Determine the (x, y) coordinate at the center of the cell enclosing the given text.  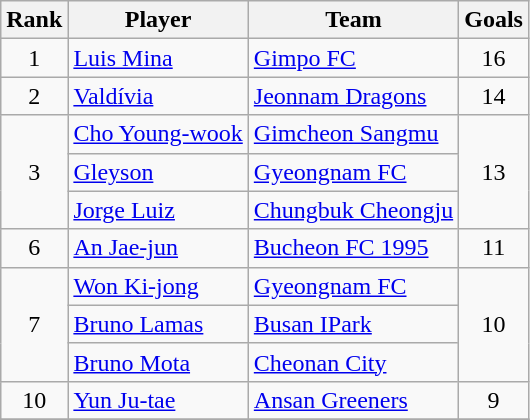
Rank (34, 20)
Player (158, 20)
2 (34, 96)
14 (494, 96)
Gimcheon Sangmu (353, 134)
Cho Young-wook (158, 134)
Ansan Greeners (353, 400)
Yun Ju-tae (158, 400)
Goals (494, 20)
11 (494, 248)
Luis Mina (158, 58)
6 (34, 248)
Team (353, 20)
Won Ki-jong (158, 286)
Bruno Mota (158, 362)
9 (494, 400)
Gimpo FC (353, 58)
Bruno Lamas (158, 324)
Cheonan City (353, 362)
16 (494, 58)
Valdívia (158, 96)
Busan IPark (353, 324)
Bucheon FC 1995 (353, 248)
Jeonnam Dragons (353, 96)
3 (34, 172)
13 (494, 172)
1 (34, 58)
An Jae-jun (158, 248)
Gleyson (158, 172)
7 (34, 324)
Jorge Luiz (158, 210)
Chungbuk Cheongju (353, 210)
